Extract the [x, y] coordinate from the center of the cell holding the provided text.  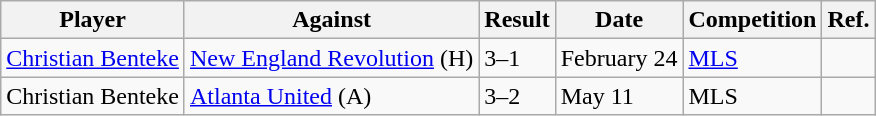
New England Revolution (H) [331, 58]
Result [517, 20]
Competition [752, 20]
Date [619, 20]
May 11 [619, 96]
3–2 [517, 96]
Against [331, 20]
Ref. [848, 20]
Atlanta United (A) [331, 96]
3–1 [517, 58]
Player [93, 20]
February 24 [619, 58]
